Determine the [x, y] coordinate at the center of the cell enclosing the given text.  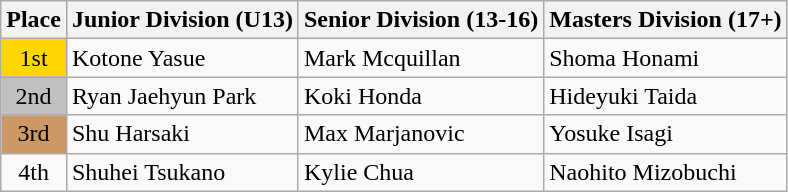
Junior Division (U13) [182, 20]
Place [34, 20]
Shu Harsaki [182, 134]
3rd [34, 134]
Max Marjanovic [420, 134]
Hideyuki Taida [666, 96]
Kylie Chua [420, 172]
4th [34, 172]
Koki Honda [420, 96]
Naohito Mizobuchi [666, 172]
Mark Mcquillan [420, 58]
Kotone Yasue [182, 58]
2nd [34, 96]
Shoma Honami [666, 58]
1st [34, 58]
Shuhei Tsukano [182, 172]
Ryan Jaehyun Park [182, 96]
Yosuke Isagi [666, 134]
Senior Division (13-16) [420, 20]
Masters Division (17+) [666, 20]
